Locate the cell with the specified text and output its [x, y] center coordinate. 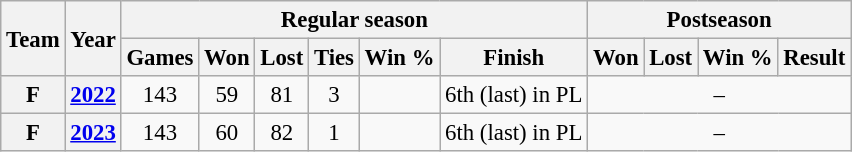
1 [334, 133]
Team [33, 38]
59 [227, 95]
2023 [93, 133]
Year [93, 38]
Finish [514, 58]
Ties [334, 58]
Regular season [354, 20]
81 [282, 95]
82 [282, 133]
3 [334, 95]
2022 [93, 95]
Postseason [720, 20]
Games [160, 58]
Result [814, 58]
60 [227, 133]
